Locate the cell with the specified text and output its (x, y) center coordinate. 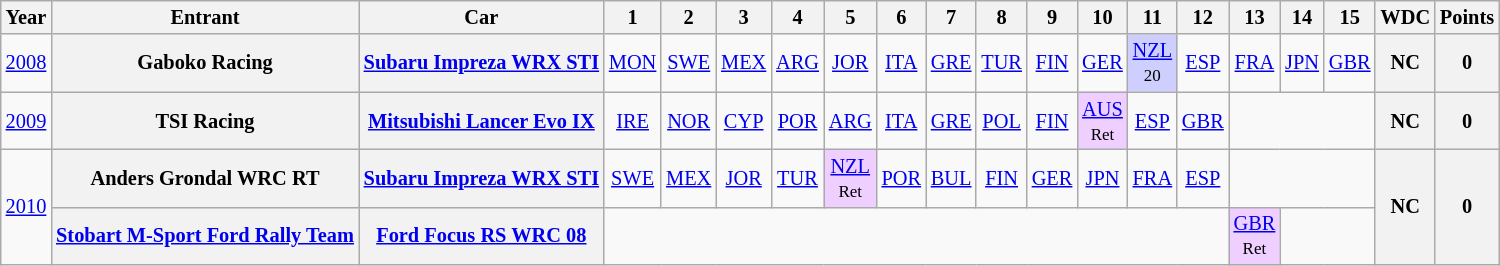
2010 (26, 206)
2 (688, 17)
TSI Racing (205, 121)
GBRRet (1255, 236)
3 (744, 17)
13 (1255, 17)
Anders Grondal WRC RT (205, 178)
Year (26, 17)
15 (1350, 17)
Ford Focus RS WRC 08 (482, 236)
IRE (632, 121)
Car (482, 17)
11 (1152, 17)
5 (850, 17)
7 (951, 17)
2009 (26, 121)
Mitsubishi Lancer Evo IX (482, 121)
10 (1102, 17)
POL (1001, 121)
WDC (1405, 17)
4 (798, 17)
9 (1052, 17)
2008 (26, 63)
NOR (688, 121)
12 (1203, 17)
14 (1302, 17)
Gaboko Racing (205, 63)
AUSRet (1102, 121)
MON (632, 63)
NZL20 (1152, 63)
6 (902, 17)
Stobart M-Sport Ford Rally Team (205, 236)
NZLRet (850, 178)
8 (1001, 17)
Entrant (205, 17)
1 (632, 17)
CYP (744, 121)
BUL (951, 178)
Points (1467, 17)
